Locate the cell with the specified text and output its (X, Y) center coordinate. 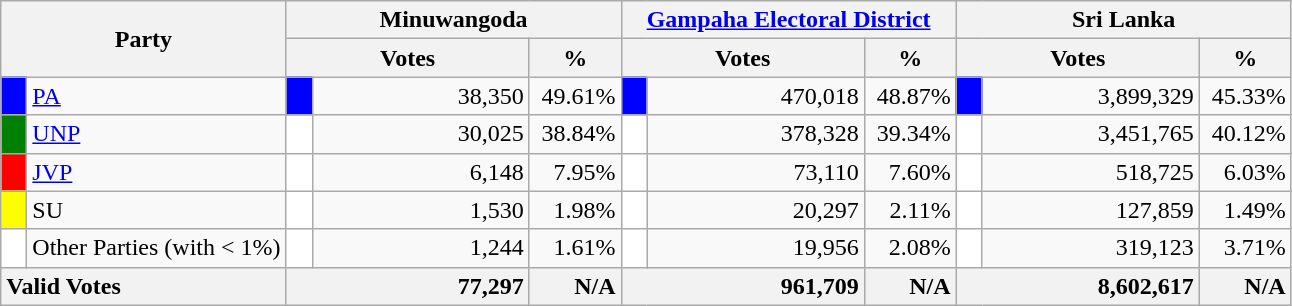
38,350 (420, 96)
Other Parties (with < 1%) (156, 248)
JVP (156, 172)
77,297 (408, 286)
40.12% (1245, 134)
470,018 (756, 96)
1,244 (420, 248)
2.08% (910, 248)
SU (156, 210)
1.49% (1245, 210)
961,709 (742, 286)
30,025 (420, 134)
73,110 (756, 172)
7.60% (910, 172)
127,859 (1090, 210)
8,602,617 (1078, 286)
Gampaha Electoral District (788, 20)
1.61% (575, 248)
6,148 (420, 172)
UNP (156, 134)
3,899,329 (1090, 96)
Sri Lanka (1124, 20)
48.87% (910, 96)
1,530 (420, 210)
6.03% (1245, 172)
Valid Votes (144, 286)
PA (156, 96)
Party (144, 39)
Minuwangoda (454, 20)
45.33% (1245, 96)
38.84% (575, 134)
378,328 (756, 134)
20,297 (756, 210)
19,956 (756, 248)
49.61% (575, 96)
39.34% (910, 134)
2.11% (910, 210)
319,123 (1090, 248)
1.98% (575, 210)
3.71% (1245, 248)
3,451,765 (1090, 134)
7.95% (575, 172)
518,725 (1090, 172)
